For the text-containing cell, return its midpoint in (X, Y) coordinate format. 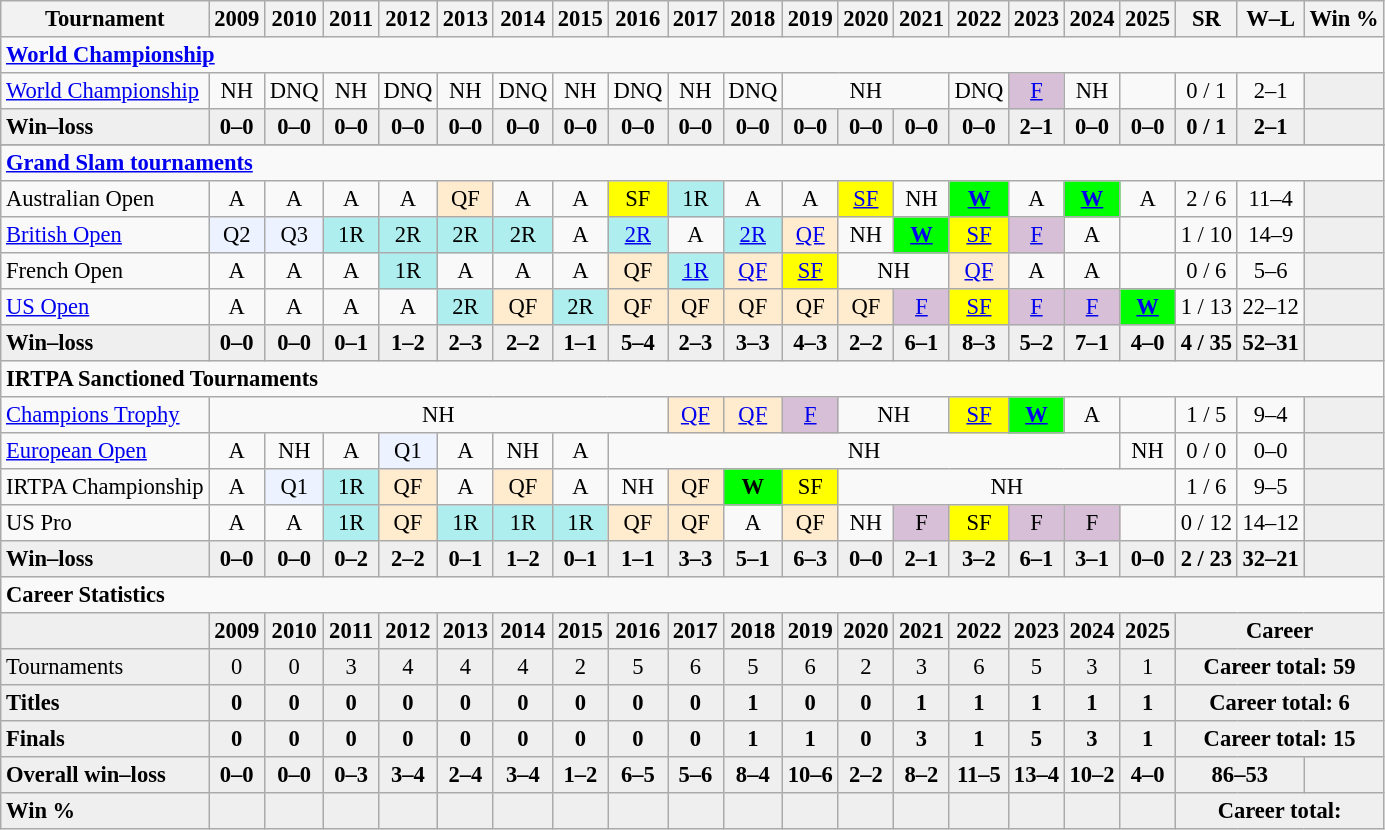
6–3 (810, 559)
1 / 6 (1206, 487)
4–3 (810, 343)
14–12 (1270, 523)
Tournaments (105, 667)
W–L (1270, 19)
13–4 (1037, 775)
14–9 (1270, 235)
0 / 0 (1206, 451)
8–4 (752, 775)
Australian Open (105, 199)
Career total: 15 (1279, 739)
1 / 5 (1206, 415)
Career total: 6 (1279, 703)
IRTPA Championship (105, 487)
Tournament (105, 19)
11–4 (1270, 199)
7–1 (1092, 343)
Finals (105, 739)
US Open (105, 307)
5–2 (1037, 343)
SR (1206, 19)
4 / 35 (1206, 343)
22–12 (1270, 307)
Career Statistics (692, 595)
6–5 (638, 775)
0–3 (351, 775)
5–4 (638, 343)
Titles (105, 703)
0–2 (351, 559)
10–2 (1092, 775)
European Open (105, 451)
2–4 (466, 775)
Q2 (237, 235)
11–5 (978, 775)
3–2 (978, 559)
1 / 10 (1206, 235)
2 / 6 (1206, 199)
1 / 13 (1206, 307)
52–31 (1270, 343)
8–3 (978, 343)
Career total: (1279, 811)
IRTPA Sanctioned Tournaments (692, 379)
0 / 6 (1206, 271)
Overall win–loss (105, 775)
8–2 (922, 775)
5–1 (752, 559)
US Pro (105, 523)
Grand Slam tournaments (692, 163)
3–1 (1092, 559)
2 / 23 (1206, 559)
Career total: 59 (1279, 667)
10–6 (810, 775)
Q3 (294, 235)
9–5 (1270, 487)
0 / 12 (1206, 523)
Champions Trophy (105, 415)
British Open (105, 235)
Career (1279, 631)
86–53 (1240, 775)
9–4 (1270, 415)
32–21 (1270, 559)
French Open (105, 271)
